Search for the cell housing the specified text and yield its (X, Y) center coordinate. 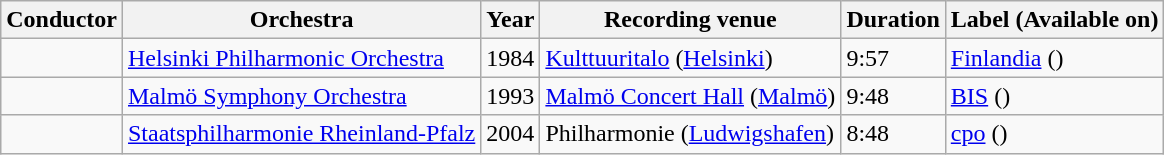
Conductor (62, 20)
1993 (510, 96)
Philharmonie (Ludwigshafen) (690, 134)
Finlandia () (1054, 58)
Malmö Concert Hall (Malmö) (690, 96)
Kulttuuritalo (Helsinki) (690, 58)
1984 (510, 58)
2004 (510, 134)
Recording venue (690, 20)
BIS () (1054, 96)
Duration (893, 20)
Orchestra (301, 20)
9:57 (893, 58)
Staatsphilharmonie Rheinland-Pfalz (301, 134)
Malmö Symphony Orchestra (301, 96)
Year (510, 20)
9:48 (893, 96)
8:48 (893, 134)
cpo () (1054, 134)
Label (Available on) (1054, 20)
Helsinki Philharmonic Orchestra (301, 58)
